Search for the cell housing the specified text and yield its (x, y) center coordinate. 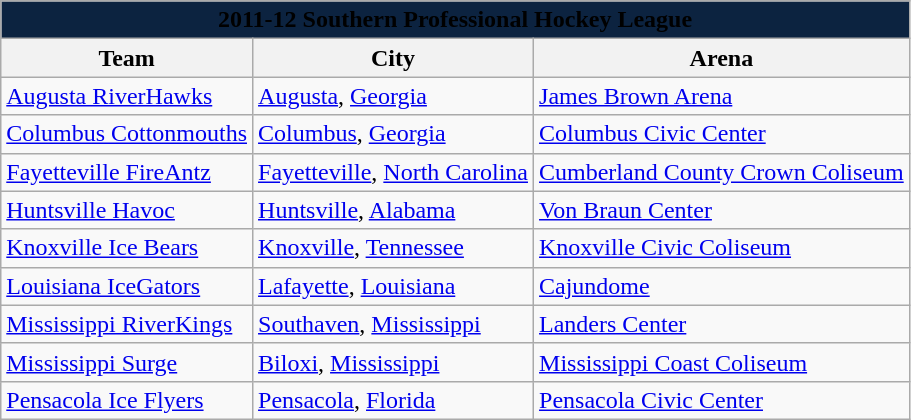
Louisiana IceGators (127, 286)
Landers Center (722, 324)
Pensacola Ice Flyers (127, 400)
Columbus, Georgia (394, 134)
Mississippi Coast Coliseum (722, 362)
Knoxville, Tennessee (394, 248)
James Brown Arena (722, 96)
Columbus Civic Center (722, 134)
Pensacola Civic Center (722, 400)
Arena (722, 58)
Knoxville Ice Bears (127, 248)
Mississippi RiverKings (127, 324)
Von Braun Center (722, 210)
Team (127, 58)
Columbus Cottonmouths (127, 134)
City (394, 58)
Fayetteville FireAntz (127, 172)
Huntsville, Alabama (394, 210)
Southaven, Mississippi (394, 324)
2011-12 Southern Professional Hockey League (455, 20)
Huntsville Havoc (127, 210)
Knoxville Civic Coliseum (722, 248)
Lafayette, Louisiana (394, 286)
Cajundome (722, 286)
Pensacola, Florida (394, 400)
Cumberland County Crown Coliseum (722, 172)
Fayetteville, North Carolina (394, 172)
Augusta, Georgia (394, 96)
Mississippi Surge (127, 362)
Biloxi, Mississippi (394, 362)
Augusta RiverHawks (127, 96)
